Pinpoint the cell where the given text exists, returning its [X, Y] midpoint coordinate. 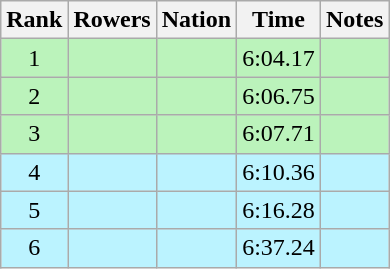
4 [34, 172]
1 [34, 58]
Nation [196, 20]
Notes [354, 20]
Rowers [112, 20]
Time [279, 20]
6:06.75 [279, 96]
2 [34, 96]
3 [34, 134]
6:10.36 [279, 172]
6:16.28 [279, 210]
6:07.71 [279, 134]
5 [34, 210]
Rank [34, 20]
6:37.24 [279, 248]
6 [34, 248]
6:04.17 [279, 58]
